Return [X, Y] of the center of cell containing provided text 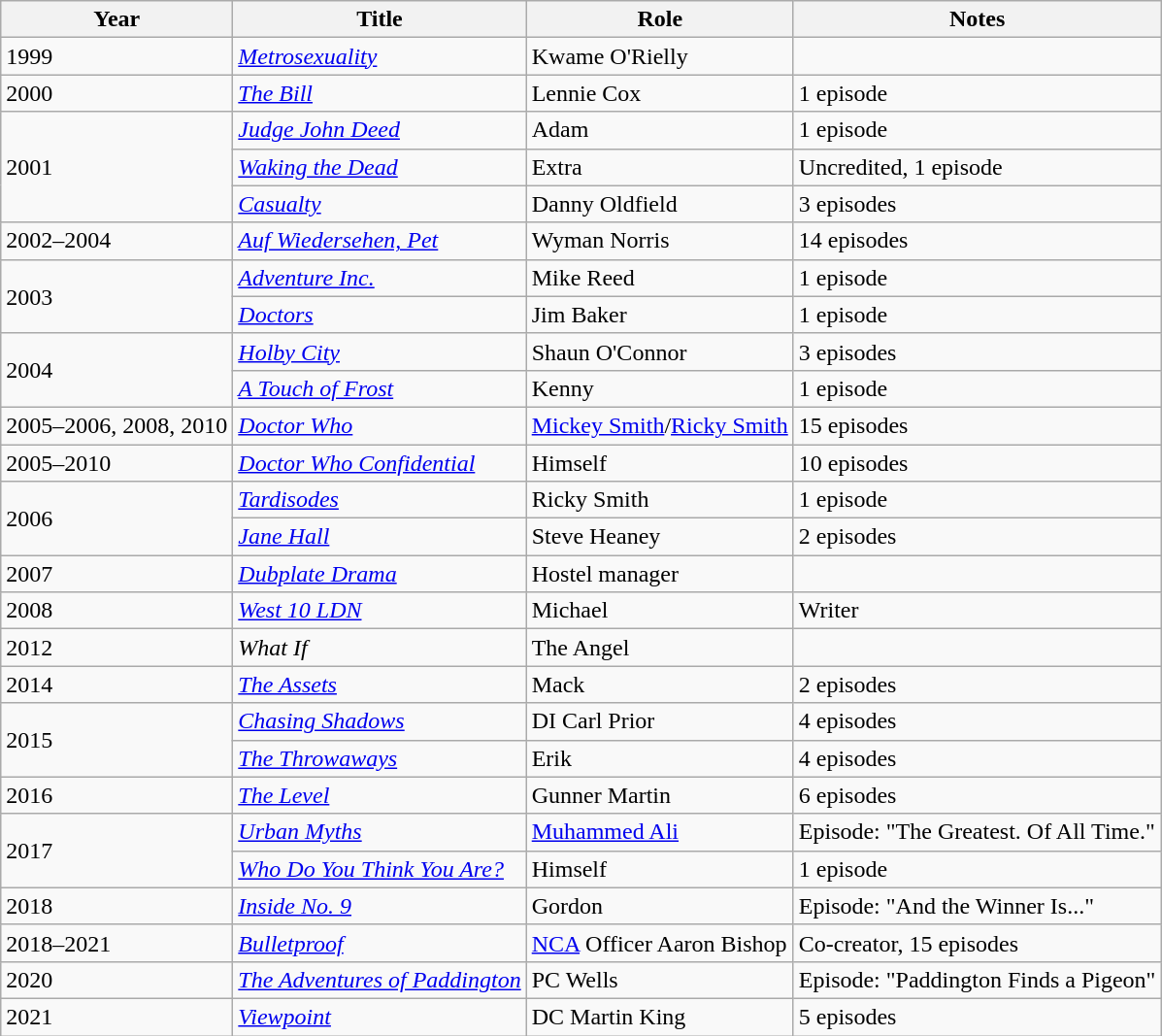
Bulletproof [380, 943]
Viewpoint [380, 1017]
Kwame O'Rielly [660, 56]
Erik [660, 758]
Mickey Smith/Ricky Smith [660, 425]
Metrosexuality [380, 56]
Episode: "Paddington Finds a Pigeon" [977, 980]
2000 [116, 93]
2015 [116, 740]
5 episodes [977, 1017]
Inside No. 9 [380, 906]
The Throwaways [380, 758]
Uncredited, 1 episode [977, 167]
Doctor Who Confidential [380, 463]
2017 [116, 851]
Judge John Deed [380, 130]
2001 [116, 167]
6 episodes [977, 795]
14 episodes [977, 241]
Auf Wiedersehen, Pet [380, 241]
Kenny [660, 388]
Doctor Who [380, 425]
Gordon [660, 906]
The Level [380, 795]
2016 [116, 795]
Year [116, 19]
2007 [116, 574]
2018 [116, 906]
Shaun O'Connor [660, 351]
The Assets [380, 685]
Chasing Shadows [380, 721]
Notes [977, 19]
Episode: "And the Winner Is..." [977, 906]
Doctors [380, 315]
Title [380, 19]
Wyman Norris [660, 241]
2021 [116, 1017]
A Touch of Frost [380, 388]
Steve Heaney [660, 537]
2002–2004 [116, 241]
1999 [116, 56]
Urban Myths [380, 832]
DC Martin King [660, 1017]
Mike Reed [660, 278]
The Adventures of Paddington [380, 980]
2008 [116, 611]
Role [660, 19]
Casualty [380, 204]
2012 [116, 648]
West 10 LDN [380, 611]
Holby City [380, 351]
Jane Hall [380, 537]
2004 [116, 370]
10 episodes [977, 463]
Mack [660, 685]
Who Do You Think You Are? [380, 869]
What If [380, 648]
2005–2010 [116, 463]
Co-creator, 15 episodes [977, 943]
Muhammed Ali [660, 832]
2020 [116, 980]
Dubplate Drama [380, 574]
Michael [660, 611]
2018–2021 [116, 943]
Extra [660, 167]
Waking the Dead [380, 167]
The Bill [380, 93]
Adam [660, 130]
2005–2006, 2008, 2010 [116, 425]
Tardisodes [380, 500]
2006 [116, 518]
Lennie Cox [660, 93]
2003 [116, 296]
DI Carl Prior [660, 721]
Jim Baker [660, 315]
Ricky Smith [660, 500]
Episode: "The Greatest. Of All Time." [977, 832]
The Angel [660, 648]
Danny Oldfield [660, 204]
2014 [116, 685]
Hostel manager [660, 574]
Writer [977, 611]
NCA Officer Aaron Bishop [660, 943]
PC Wells [660, 980]
Adventure Inc. [380, 278]
15 episodes [977, 425]
Gunner Martin [660, 795]
